Determine the (X, Y) coordinate at the center of the cell enclosing the given text.  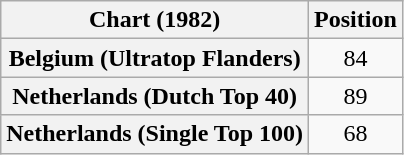
Netherlands (Dutch Top 40) (155, 96)
Chart (1982) (155, 20)
Belgium (Ultratop Flanders) (155, 58)
Netherlands (Single Top 100) (155, 134)
84 (356, 58)
Position (356, 20)
68 (356, 134)
89 (356, 96)
